Scan for the cell matching the given text and deliver its (X, Y) coordinate at center. 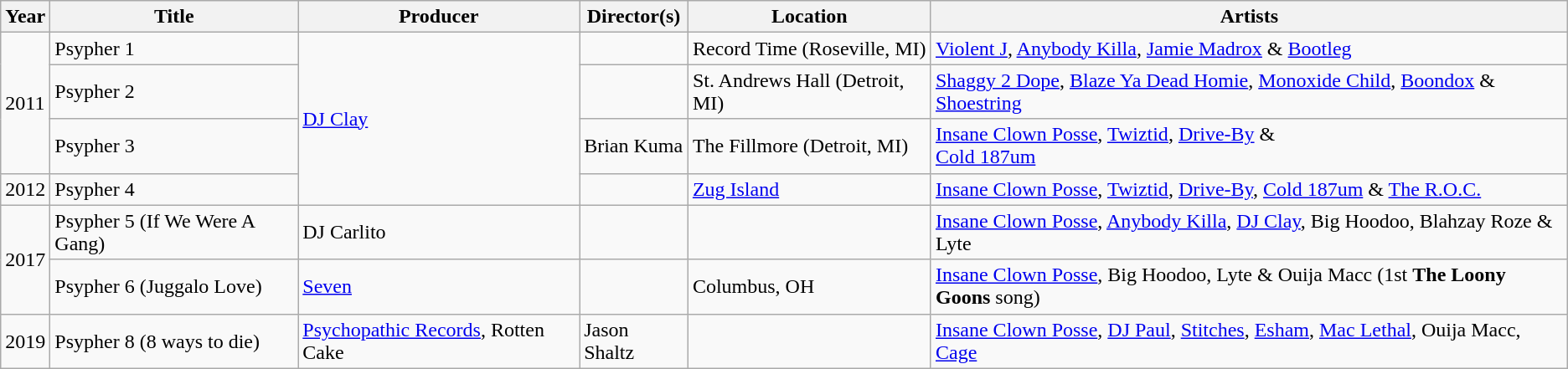
Insane Clown Posse, DJ Paul, Stitches, Esham, Mac Lethal, Ouija Macc, Cage (1249, 341)
Insane Clown Posse, Anybody Killa, DJ Clay, Big Hoodoo, Blahzay Roze & Lyte (1249, 233)
Seven (439, 286)
2011 (25, 103)
Violent J, Anybody Killa, Jamie Madrox & Bootleg (1249, 49)
Title (174, 17)
Director(s) (634, 17)
Psypher 6 (Juggalo Love) (174, 286)
DJ Clay (439, 119)
Psypher 5 (If We Were A Gang) (174, 233)
Insane Clown Posse, Big Hoodoo, Lyte & Ouija Macc (1st The Loony Goons song) (1249, 286)
Producer (439, 17)
Artists (1249, 17)
Insane Clown Posse, Twiztid, Drive-By &Cold 187um (1249, 146)
The Fillmore (Detroit, MI) (809, 146)
Shaggy 2 Dope, Blaze Ya Dead Homie, Monoxide Child, Boondox & Shoestring (1249, 92)
Jason Shaltz (634, 341)
2019 (25, 341)
Brian Kuma (634, 146)
Psychopathic Records, Rotten Cake (439, 341)
St. Andrews Hall (Detroit, MI) (809, 92)
DJ Carlito (439, 233)
Year (25, 17)
Psypher 3 (174, 146)
Record Time (Roseville, MI) (809, 49)
Psypher 1 (174, 49)
2017 (25, 259)
Psypher 4 (174, 189)
Insane Clown Posse, Twiztid, Drive-By, Cold 187um & The R.O.C. (1249, 189)
Psypher 8 (8 ways to die) (174, 341)
Psypher 2 (174, 92)
Zug Island (809, 189)
Location (809, 17)
2012 (25, 189)
Columbus, OH (809, 286)
